Find where the given text appears and provide that cell's center as [X, Y] coordinate. 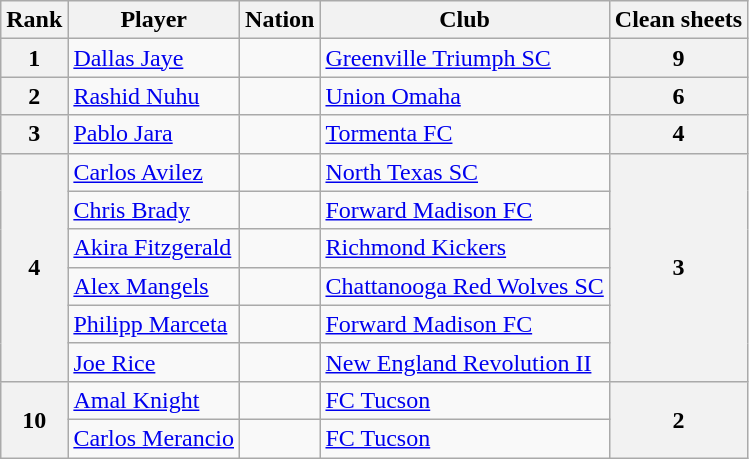
Tormenta FC [464, 134]
Dallas Jaye [154, 58]
Greenville Triumph SC [464, 58]
9 [678, 58]
Clean sheets [678, 20]
6 [678, 96]
Philipp Marceta [154, 324]
Carlos Avilez [154, 172]
Chris Brady [154, 210]
Nation [280, 20]
Joe Rice [154, 362]
Club [464, 20]
Chattanooga Red Wolves SC [464, 286]
Richmond Kickers [464, 248]
Carlos Merancio [154, 438]
10 [34, 419]
Union Omaha [464, 96]
Pablo Jara [154, 134]
Alex Mangels [154, 286]
Amal Knight [154, 400]
New England Revolution II [464, 362]
North Texas SC [464, 172]
1 [34, 58]
Akira Fitzgerald [154, 248]
Player [154, 20]
Rashid Nuhu [154, 96]
Rank [34, 20]
